Output the (X, Y) coordinate of the center of the cell containing the given text.  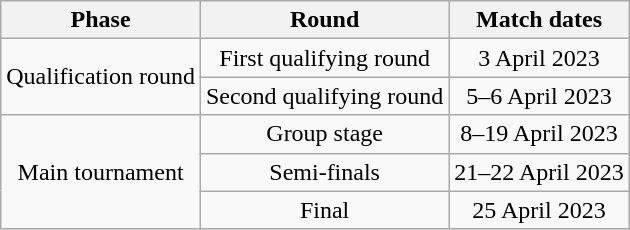
Main tournament (101, 172)
Semi-finals (324, 172)
Final (324, 210)
Phase (101, 20)
Match dates (539, 20)
8–19 April 2023 (539, 134)
5–6 April 2023 (539, 96)
Round (324, 20)
25 April 2023 (539, 210)
First qualifying round (324, 58)
Qualification round (101, 77)
Second qualifying round (324, 96)
3 April 2023 (539, 58)
Group stage (324, 134)
21–22 April 2023 (539, 172)
